From the cell containing the given text, extract its center point as (x, y) coordinate. 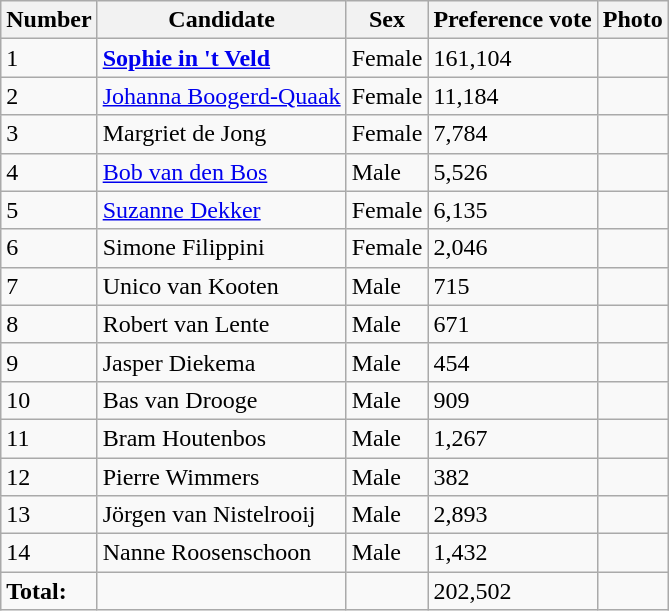
Number (49, 20)
Unico van Kooten (222, 286)
Suzanne Dekker (222, 210)
1 (49, 58)
Simone Filippini (222, 248)
5,526 (512, 172)
1,267 (512, 438)
Johanna Boogerd-Quaak (222, 96)
5 (49, 210)
Bob van den Bos (222, 172)
454 (512, 362)
12 (49, 477)
Bram Houtenbos (222, 438)
7 (49, 286)
202,502 (512, 591)
2,893 (512, 515)
Bas van Drooge (222, 400)
2 (49, 96)
Sophie in 't Veld (222, 58)
Jörgen van Nistelrooij (222, 515)
13 (49, 515)
161,104 (512, 58)
Pierre Wimmers (222, 477)
Photo (632, 20)
6,135 (512, 210)
8 (49, 324)
2,046 (512, 248)
Preference vote (512, 20)
11,184 (512, 96)
715 (512, 286)
Nanne Roosenschoon (222, 553)
3 (49, 134)
4 (49, 172)
7,784 (512, 134)
14 (49, 553)
Jasper Diekema (222, 362)
Total: (49, 591)
382 (512, 477)
909 (512, 400)
Margriet de Jong (222, 134)
1,432 (512, 553)
671 (512, 324)
10 (49, 400)
Sex (387, 20)
Candidate (222, 20)
9 (49, 362)
11 (49, 438)
Robert van Lente (222, 324)
6 (49, 248)
